Extract the [x, y] coordinate from the center of the cell holding the provided text.  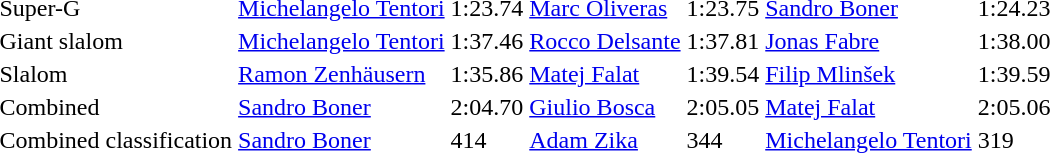
Michelangelo Tentori [342, 41]
Filip Mlinšek [868, 74]
1:37.81 [723, 41]
Giulio Bosca [605, 107]
1:39.54 [723, 74]
1:37.46 [487, 41]
2:05.05 [723, 107]
1:35.86 [487, 74]
Jonas Fabre [868, 41]
Rocco Delsante [605, 41]
Ramon Zenhäusern [342, 74]
Sandro Boner [342, 107]
2:04.70 [487, 107]
